Detect which cell encompasses the target text, then output its [x, y] center coordinate. 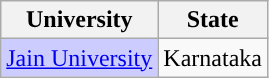
State [213, 20]
Jain University [80, 58]
University [80, 20]
Karnataka [213, 58]
